Find where the given text appears and provide that cell's center as (X, Y) coordinate. 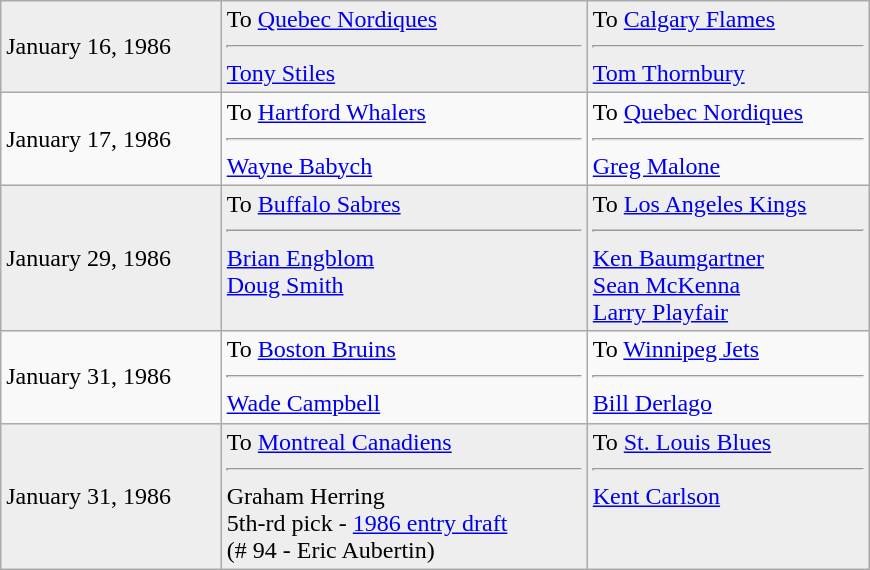
To Boston BruinsWade Campbell (404, 377)
To Calgary FlamesTom Thornbury (728, 47)
To Quebec NordiquesTony Stiles (404, 47)
January 29, 1986 (111, 258)
To St. Louis BluesKent Carlson (728, 496)
January 17, 1986 (111, 139)
To Quebec NordiquesGreg Malone (728, 139)
To Los Angeles KingsKen BaumgartnerSean McKennaLarry Playfair (728, 258)
To Winnipeg JetsBill Derlago (728, 377)
To Hartford WhalersWayne Babych (404, 139)
To Buffalo SabresBrian EngblomDoug Smith (404, 258)
To Montreal CanadiensGraham Herring5th-rd pick - 1986 entry draft(# 94 - Eric Aubertin) (404, 496)
January 16, 1986 (111, 47)
